Pinpoint the cell where the given text exists, returning its (X, Y) midpoint coordinate. 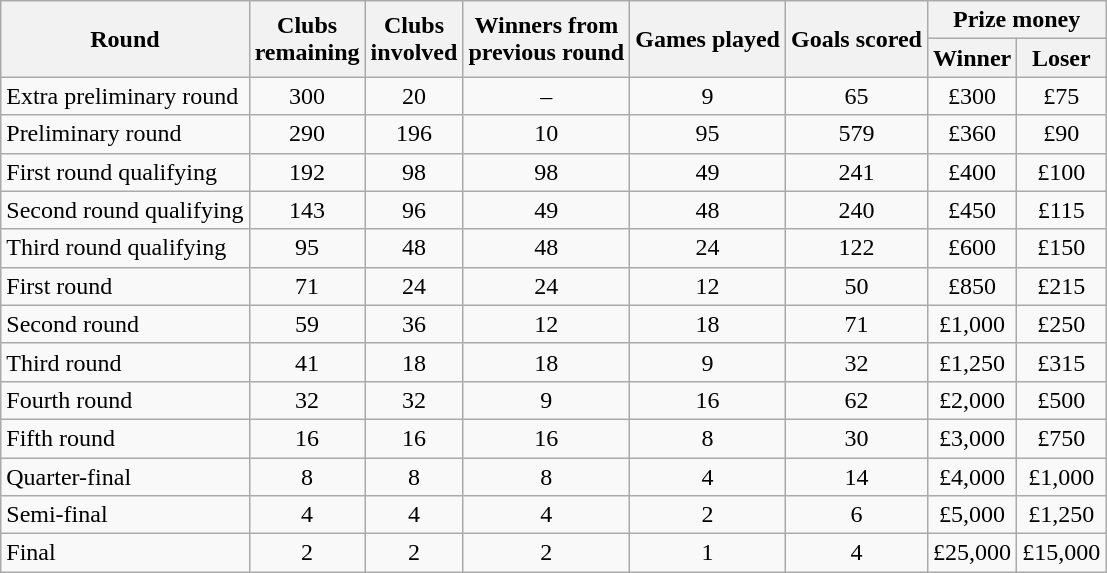
30 (856, 438)
62 (856, 400)
300 (307, 96)
£315 (1062, 362)
£25,000 (972, 553)
£5,000 (972, 515)
6 (856, 515)
– (546, 96)
192 (307, 172)
First round qualifying (125, 172)
290 (307, 134)
£4,000 (972, 477)
Games played (708, 39)
Clubsinvolved (414, 39)
41 (307, 362)
59 (307, 324)
Fourth round (125, 400)
£90 (1062, 134)
£15,000 (1062, 553)
£250 (1062, 324)
£300 (972, 96)
Goals scored (856, 39)
1 (708, 553)
£360 (972, 134)
Second round (125, 324)
240 (856, 210)
Prize money (1016, 20)
196 (414, 134)
14 (856, 477)
36 (414, 324)
20 (414, 96)
50 (856, 286)
65 (856, 96)
£750 (1062, 438)
10 (546, 134)
First round (125, 286)
£500 (1062, 400)
Extra preliminary round (125, 96)
Final (125, 553)
£600 (972, 248)
Quarter-final (125, 477)
Winners fromprevious round (546, 39)
Clubsremaining (307, 39)
143 (307, 210)
Second round qualifying (125, 210)
Winner (972, 58)
£450 (972, 210)
£75 (1062, 96)
Loser (1062, 58)
£150 (1062, 248)
£400 (972, 172)
£215 (1062, 286)
Preliminary round (125, 134)
£2,000 (972, 400)
122 (856, 248)
241 (856, 172)
Third round qualifying (125, 248)
Round (125, 39)
Semi-final (125, 515)
579 (856, 134)
£850 (972, 286)
Third round (125, 362)
96 (414, 210)
Fifth round (125, 438)
£100 (1062, 172)
£3,000 (972, 438)
£115 (1062, 210)
